Scan for the cell matching the given text and deliver its [X, Y] coordinate at center. 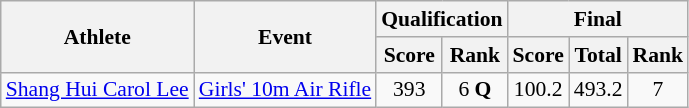
Qualification [442, 19]
Total [598, 55]
493.2 [598, 90]
6 Q [474, 90]
Shang Hui Carol Lee [98, 90]
Final [598, 19]
7 [658, 90]
393 [409, 90]
Athlete [98, 36]
100.2 [538, 90]
Girls' 10m Air Rifle [286, 90]
Event [286, 36]
